Return the (X, Y) coordinate for the center point of the cell that contains the specified text.  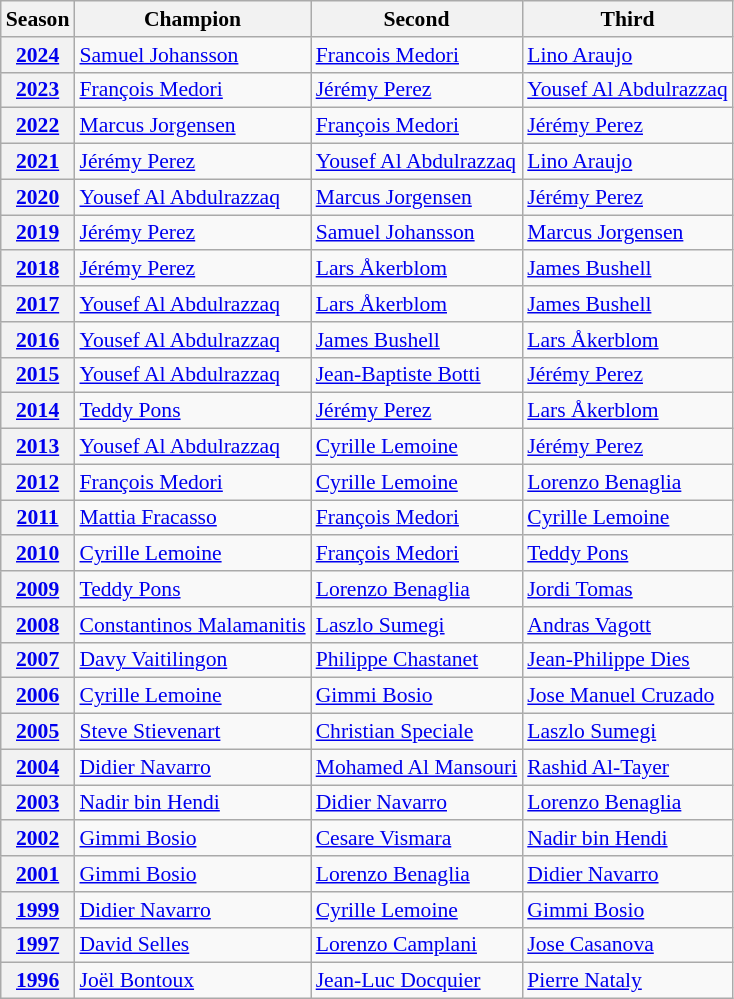
2005 (38, 732)
2006 (38, 696)
2002 (38, 839)
Francois Medori (417, 55)
2017 (38, 304)
2003 (38, 803)
Champion (192, 19)
Jose Manuel Cruzado (628, 696)
2024 (38, 55)
Pierre Nataly (628, 981)
Season (38, 19)
Jordi Tomas (628, 589)
2013 (38, 447)
2004 (38, 767)
Mattia Fracasso (192, 518)
2010 (38, 554)
Christian Speciale (417, 732)
2011 (38, 518)
Philippe Chastanet (417, 660)
Steve Stievenart (192, 732)
2022 (38, 126)
Third (628, 19)
2020 (38, 197)
Jose Casanova (628, 945)
Constantinos Malamanitis (192, 625)
2008 (38, 625)
2001 (38, 874)
2019 (38, 233)
2023 (38, 90)
1997 (38, 945)
2015 (38, 375)
Second (417, 19)
Jean-Luc Docquier (417, 981)
2018 (38, 269)
Mohamed Al Mansouri (417, 767)
Cesare Vismara (417, 839)
Davy Vaitilingon (192, 660)
1996 (38, 981)
David Selles (192, 945)
2009 (38, 589)
Joël Bontoux (192, 981)
Lorenzo Camplani (417, 945)
2012 (38, 482)
2014 (38, 411)
Andras Vagott (628, 625)
Jean-Philippe Dies (628, 660)
Jean-Baptiste Botti (417, 375)
2016 (38, 340)
1999 (38, 910)
Rashid Al-Tayer (628, 767)
2007 (38, 660)
2021 (38, 162)
